Scan for the cell matching the given text and deliver its [X, Y] coordinate at center. 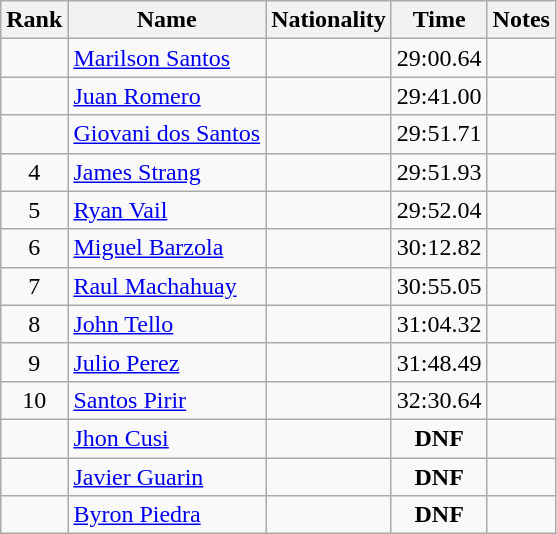
29:41.00 [439, 96]
8 [34, 324]
John Tello [167, 324]
Marilson Santos [167, 58]
30:12.82 [439, 248]
10 [34, 400]
31:04.32 [439, 324]
4 [34, 172]
Byron Piedra [167, 515]
Juan Romero [167, 96]
James Strang [167, 172]
29:51.93 [439, 172]
5 [34, 210]
31:48.49 [439, 362]
6 [34, 248]
Jhon Cusi [167, 438]
29:52.04 [439, 210]
Raul Machahuay [167, 286]
Time [439, 20]
Julio Perez [167, 362]
29:00.64 [439, 58]
Giovani dos Santos [167, 134]
Notes [521, 20]
9 [34, 362]
Santos Pirir [167, 400]
30:55.05 [439, 286]
Ryan Vail [167, 210]
29:51.71 [439, 134]
Nationality [329, 20]
32:30.64 [439, 400]
Name [167, 20]
Javier Guarin [167, 477]
Rank [34, 20]
7 [34, 286]
Miguel Barzola [167, 248]
